Pinpoint the cell where the given text exists, returning its (X, Y) midpoint coordinate. 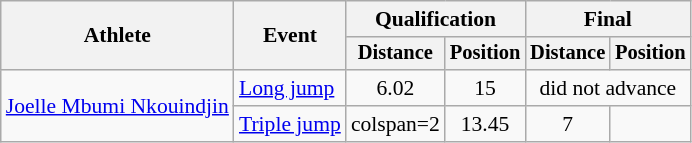
Final (608, 19)
Joelle Mbumi Nkouindjin (118, 106)
Long jump (290, 88)
Triple jump (290, 124)
15 (485, 88)
Athlete (118, 36)
6.02 (396, 88)
did not advance (608, 88)
13.45 (485, 124)
Event (290, 36)
Qualification (436, 19)
7 (568, 124)
colspan=2 (396, 124)
